Locate the cell with the specified text and output its (X, Y) center coordinate. 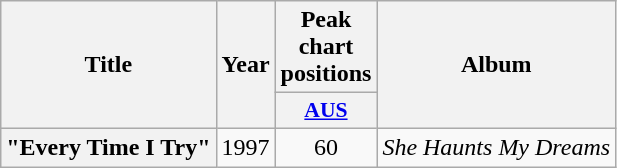
AUS (326, 111)
60 (326, 147)
She Haunts My Dreams (496, 147)
Album (496, 65)
Year (246, 65)
"Every Time I Try" (108, 147)
Peak chart positions (326, 47)
1997 (246, 147)
Title (108, 65)
